From the cell containing the given text, extract its center point as (x, y) coordinate. 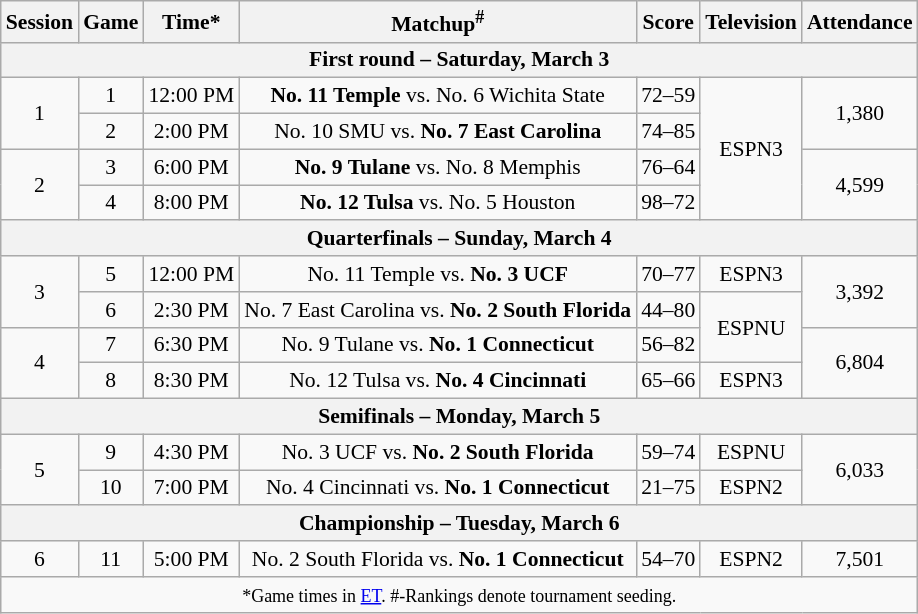
44–80 (668, 310)
6:00 PM (191, 167)
Session (40, 22)
No. 12 Tulsa vs. No. 4 Cincinnati (438, 381)
70–77 (668, 274)
11 (110, 559)
9 (110, 452)
76–64 (668, 167)
No. 11 Temple vs. No. 6 Wichita State (438, 96)
*Game times in ET. #-Rankings denote tournament seeding. (460, 595)
8 (110, 381)
No. 12 Tulsa vs. No. 5 Houston (438, 203)
No. 2 South Florida vs. No. 1 Connecticut (438, 559)
No. 10 SMU vs. No. 7 East Carolina (438, 132)
21–75 (668, 488)
Score (668, 22)
74–85 (668, 132)
7,501 (860, 559)
No. 4 Cincinnati vs. No. 1 Connecticut (438, 488)
5:00 PM (191, 559)
8:00 PM (191, 203)
6,033 (860, 470)
Time* (191, 22)
6:30 PM (191, 345)
3,392 (860, 292)
Championship – Tuesday, March 6 (460, 524)
98–72 (668, 203)
Television (751, 22)
4,599 (860, 184)
Semifinals – Monday, March 5 (460, 417)
56–82 (668, 345)
59–74 (668, 452)
Game (110, 22)
4:30 PM (191, 452)
6,804 (860, 362)
No. 7 East Carolina vs. No. 2 South Florida (438, 310)
No. 3 UCF vs. No. 2 South Florida (438, 452)
8:30 PM (191, 381)
1,380 (860, 114)
65–66 (668, 381)
7 (110, 345)
54–70 (668, 559)
Quarterfinals – Sunday, March 4 (460, 239)
2:00 PM (191, 132)
Attendance (860, 22)
2:30 PM (191, 310)
No. 11 Temple vs. No. 3 UCF (438, 274)
First round – Saturday, March 3 (460, 60)
Matchup# (438, 22)
7:00 PM (191, 488)
72–59 (668, 96)
10 (110, 488)
No. 9 Tulane vs. No. 8 Memphis (438, 167)
No. 9 Tulane vs. No. 1 Connecticut (438, 345)
